Search for the cell housing the specified text and yield its (x, y) center coordinate. 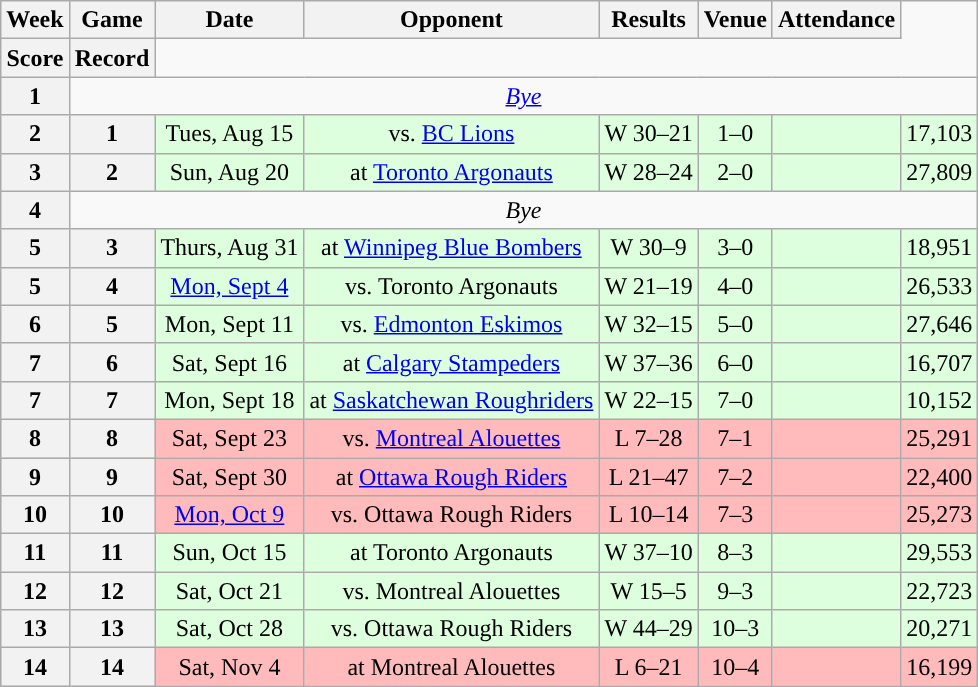
25,273 (940, 515)
Date (230, 20)
Sat, Sept 23 (230, 438)
20,271 (940, 629)
vs. Edmonton Eskimos (452, 324)
W 37–36 (648, 362)
W 30–9 (648, 248)
Week (35, 20)
Sat, Oct 28 (230, 629)
5–0 (735, 324)
9–3 (735, 591)
Sat, Oct 21 (230, 591)
Opponent (452, 20)
at Saskatchewan Roughriders (452, 400)
4–0 (735, 286)
L 6–21 (648, 667)
at Calgary Stampeders (452, 362)
17,103 (940, 134)
27,646 (940, 324)
W 22–15 (648, 400)
16,199 (940, 667)
7–0 (735, 400)
7–3 (735, 515)
L 10–14 (648, 515)
Game (112, 20)
at Ottawa Rough Riders (452, 477)
L 7–28 (648, 438)
22,400 (940, 477)
Sat, Sept 16 (230, 362)
Mon, Sept 18 (230, 400)
Mon, Sept 4 (230, 286)
at Montreal Alouettes (452, 667)
Results (648, 20)
16,707 (940, 362)
2–0 (735, 172)
18,951 (940, 248)
Sun, Oct 15 (230, 553)
Thurs, Aug 31 (230, 248)
29,553 (940, 553)
10–3 (735, 629)
Mon, Sept 11 (230, 324)
Venue (735, 20)
10,152 (940, 400)
22,723 (940, 591)
Score (35, 58)
27,809 (940, 172)
3–0 (735, 248)
10–4 (735, 667)
Tues, Aug 15 (230, 134)
7–2 (735, 477)
Sat, Sept 30 (230, 477)
W 37–10 (648, 553)
W 15–5 (648, 591)
Attendance (836, 20)
Mon, Oct 9 (230, 515)
7–1 (735, 438)
Sun, Aug 20 (230, 172)
26,533 (940, 286)
W 44–29 (648, 629)
W 28–24 (648, 172)
Record (112, 58)
vs. BC Lions (452, 134)
vs. Toronto Argonauts (452, 286)
W 21–19 (648, 286)
W 32–15 (648, 324)
at Winnipeg Blue Bombers (452, 248)
L 21–47 (648, 477)
Sat, Nov 4 (230, 667)
8–3 (735, 553)
25,291 (940, 438)
W 30–21 (648, 134)
6–0 (735, 362)
1–0 (735, 134)
